From the cell containing the given text, extract its center point as (X, Y) coordinate. 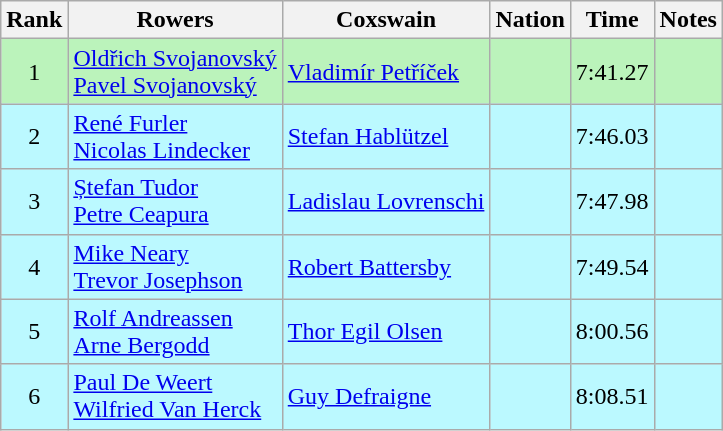
8:00.56 (612, 332)
7:46.03 (612, 136)
Rolf AndreassenArne Bergodd (175, 332)
Thor Egil Olsen (386, 332)
Vladimír Petříček (386, 72)
Mike NearyTrevor Josephson (175, 266)
7:41.27 (612, 72)
3 (34, 202)
7:49.54 (612, 266)
Rank (34, 20)
4 (34, 266)
8:08.51 (612, 396)
Nation (530, 20)
7:47.98 (612, 202)
Robert Battersby (386, 266)
5 (34, 332)
Time (612, 20)
1 (34, 72)
Ladislau Lovrenschi (386, 202)
Ștefan TudorPetre Ceapura (175, 202)
Notes (688, 20)
2 (34, 136)
Coxswain (386, 20)
Oldřich SvojanovskýPavel Svojanovský (175, 72)
Rowers (175, 20)
6 (34, 396)
René FurlerNicolas Lindecker (175, 136)
Stefan Hablützel (386, 136)
Guy Defraigne (386, 396)
Paul De WeertWilfried Van Herck (175, 396)
